Identify which cell holds the provided text, then report its (x, y) central coordinate. 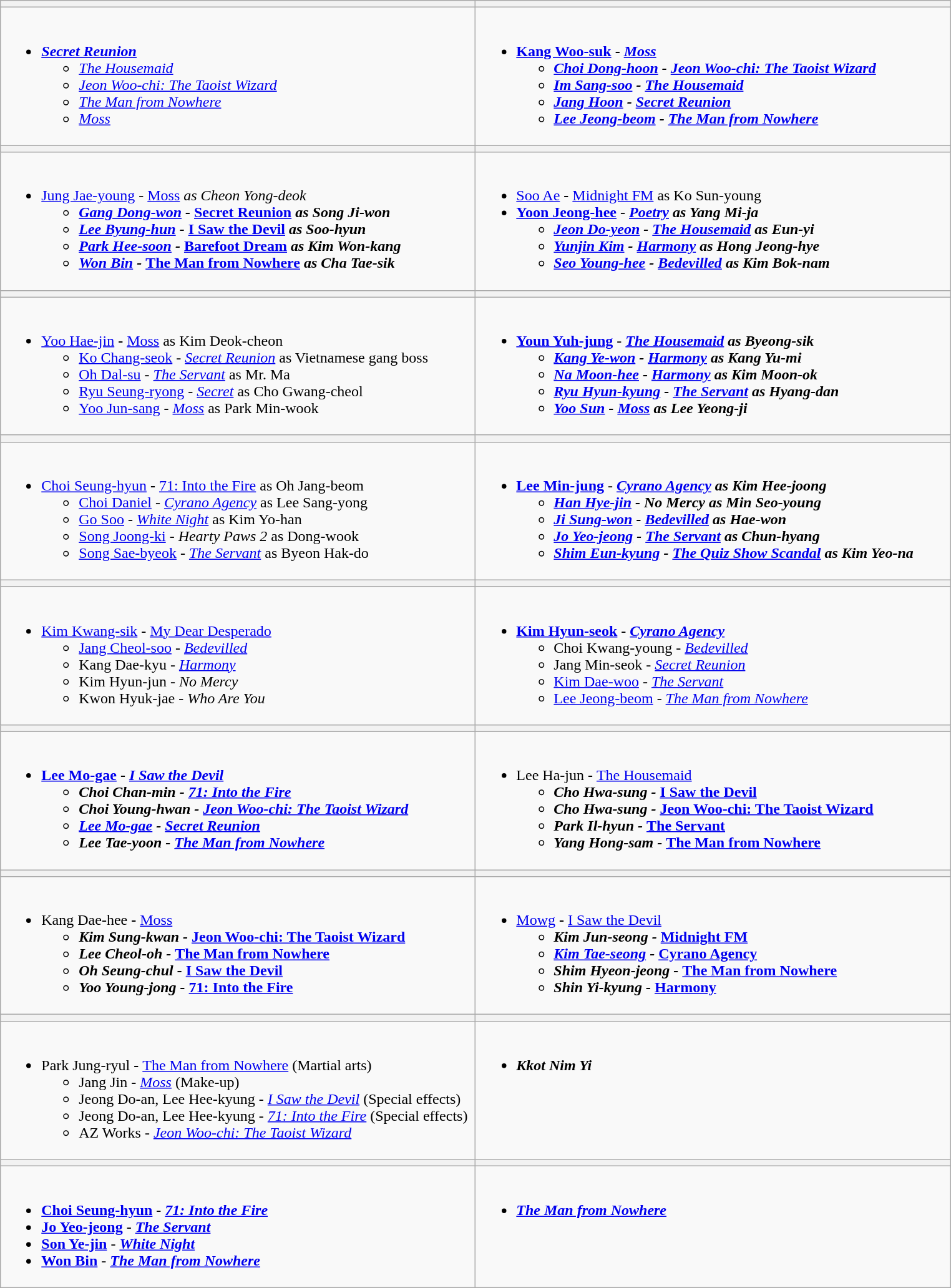
Secret ReunionThe HousemaidJeon Woo-chi: The Taoist WizardThe Man from NowhereMoss (238, 76)
Mowg - I Saw the DevilKim Jun-seong - Midnight FMKim Tae-seong - Cyrano AgencyShim Hyeon-jeong - The Man from NowhereShin Yi-kyung - Harmony (713, 946)
Kim Kwang-sik - My Dear DesperadoJang Cheol-soo - BedevilledKang Dae-kyu - HarmonyKim Hyun-jun - No MercyKwon Hyuk-jae - Who Are You (238, 655)
Choi Seung-hyun - 71: Into the FireJo Yeo-jeong - The ServantSon Ye-jin - White NightWon Bin - The Man from Nowhere (238, 1227)
Kkot Nim Yi (713, 1091)
The Man from Nowhere (713, 1227)
